Provide the (X, Y) coordinate of the cell's center where the given text is located.  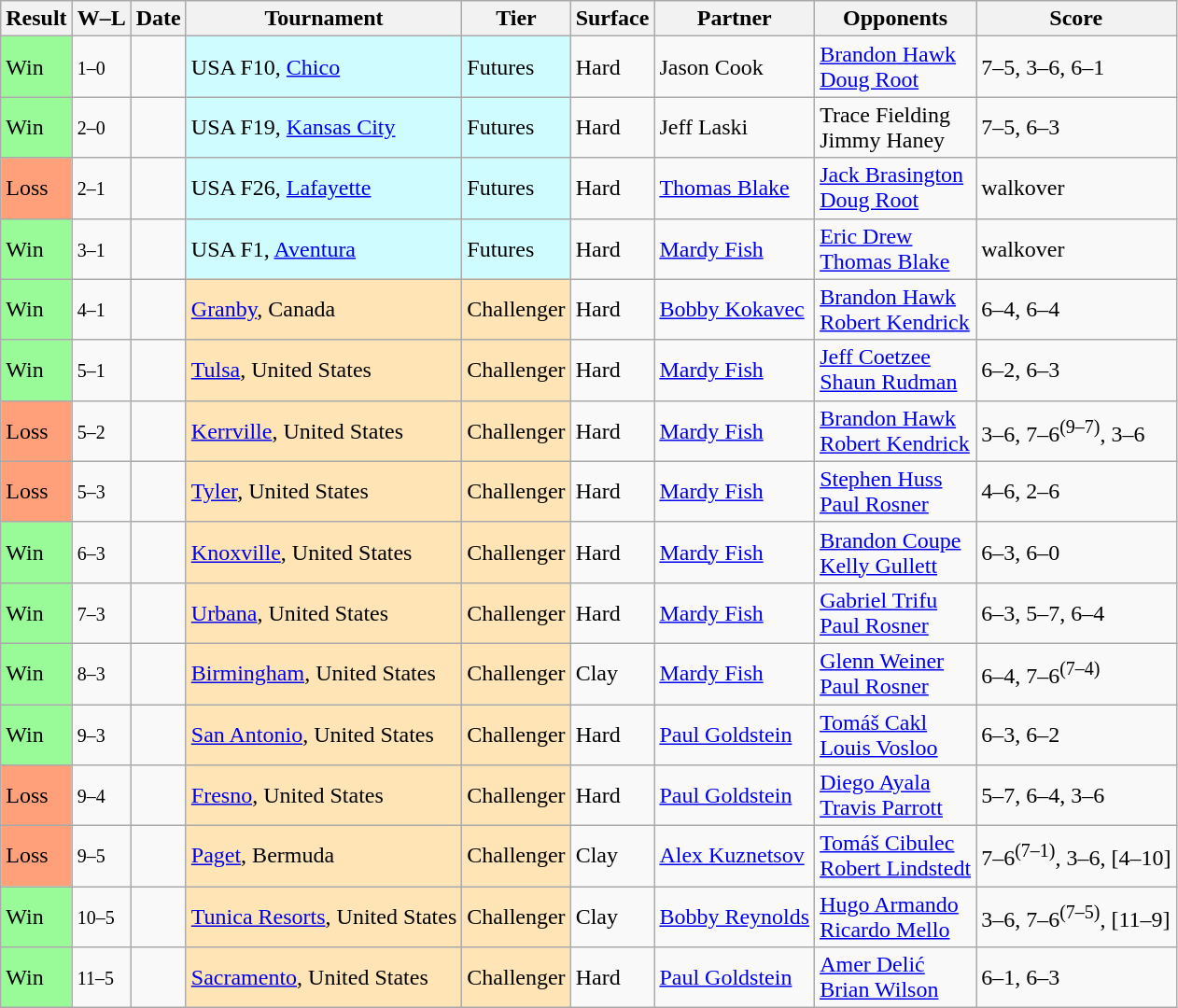
Amer Delić Brian Wilson (896, 978)
4–6, 2–6 (1076, 491)
Opponents (896, 19)
Tulsa, United States (324, 370)
Brandon Coupe Kelly Gullett (896, 553)
Knoxville, United States (324, 553)
9–4 (101, 795)
Hugo Armando Ricardo Mello (896, 917)
3–6, 7–6(9–7), 3–6 (1076, 431)
Stephen Huss Paul Rosner (896, 491)
Granby, Canada (324, 310)
6–1, 6–3 (1076, 978)
7–3 (101, 612)
5–2 (101, 431)
Jeff Coetzee Shaun Rudman (896, 370)
USA F1, Aventura (324, 248)
3–1 (101, 248)
6–4, 7–6(7–4) (1076, 674)
USA F26, Lafayette (324, 189)
Birmingham, United States (324, 674)
Alex Kuznetsov (735, 857)
Tomáš Cibulec Robert Lindstedt (896, 857)
11–5 (101, 978)
Jack Brasington Doug Root (896, 189)
5–7, 6–4, 3–6 (1076, 795)
Tunica Resorts, United States (324, 917)
San Antonio, United States (324, 734)
5–1 (101, 370)
5–3 (101, 491)
Tomáš Cakl Louis Vosloo (896, 734)
9–3 (101, 734)
10–5 (101, 917)
Urbana, United States (324, 612)
Diego Ayala Travis Parrott (896, 795)
6–4, 6–4 (1076, 310)
Kerrville, United States (324, 431)
Date (159, 19)
Tier (516, 19)
3–6, 7–6(7–5), [11–9] (1076, 917)
Score (1076, 19)
Jason Cook (735, 67)
1–0 (101, 67)
8–3 (101, 674)
Bobby Reynolds (735, 917)
Jeff Laski (735, 127)
2–0 (101, 127)
Partner (735, 19)
Glenn Weiner Paul Rosner (896, 674)
7–5, 6–3 (1076, 127)
Fresno, United States (324, 795)
Gabriel Trifu Paul Rosner (896, 612)
Brandon Hawk Doug Root (896, 67)
2–1 (101, 189)
Paget, Bermuda (324, 857)
Result (36, 19)
6–2, 6–3 (1076, 370)
6–3, 6–0 (1076, 553)
Surface (612, 19)
9–5 (101, 857)
Thomas Blake (735, 189)
4–1 (101, 310)
6–3, 6–2 (1076, 734)
7–6(7–1), 3–6, [4–10] (1076, 857)
Tyler, United States (324, 491)
Tournament (324, 19)
6–3, 5–7, 6–4 (1076, 612)
Trace Fielding Jimmy Haney (896, 127)
Eric Drew Thomas Blake (896, 248)
6–3 (101, 553)
USA F19, Kansas City (324, 127)
Sacramento, United States (324, 978)
7–5, 3–6, 6–1 (1076, 67)
W–L (101, 19)
Bobby Kokavec (735, 310)
USA F10, Chico (324, 67)
